Return (X, Y) of the center of cell containing provided text 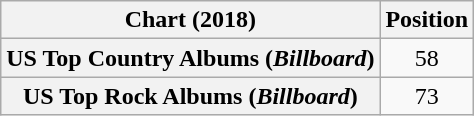
US Top Country Albums (Billboard) (190, 58)
Chart (2018) (190, 20)
58 (427, 58)
73 (427, 96)
Position (427, 20)
US Top Rock Albums (Billboard) (190, 96)
